Search for the cell housing the specified text and yield its (X, Y) center coordinate. 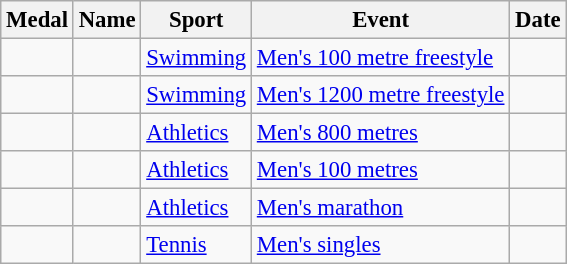
Medal (38, 20)
Sport (196, 20)
Men's 100 metres (381, 170)
Date (538, 20)
Event (381, 20)
Men's 1200 metre freestyle (381, 95)
Tennis (196, 245)
Name (107, 20)
Men's marathon (381, 208)
Men's 100 metre freestyle (381, 58)
Men's 800 metres (381, 133)
Men's singles (381, 245)
